Pinpoint the cell where the given text exists, returning its [x, y] midpoint coordinate. 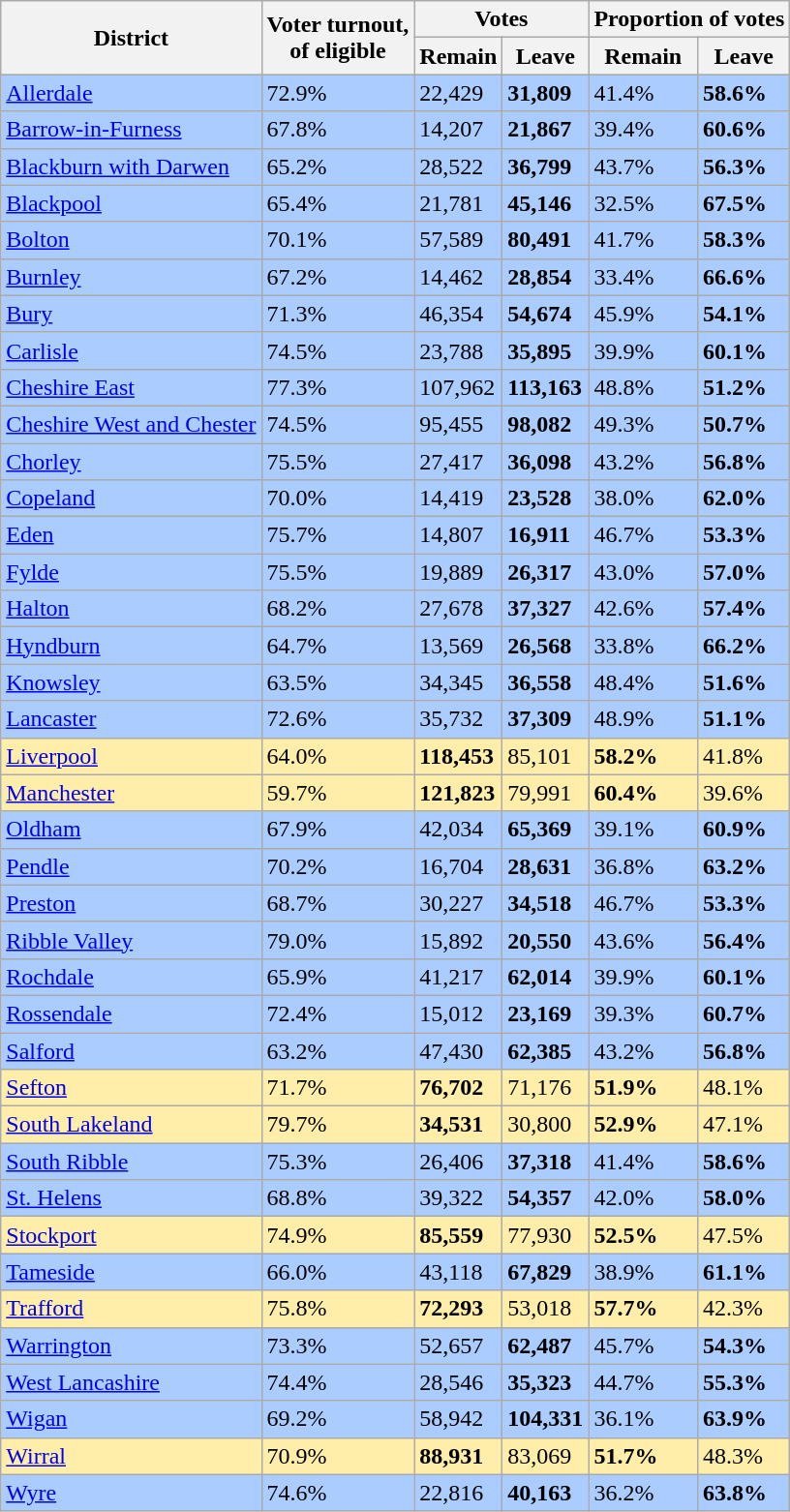
83,069 [546, 1456]
52.5% [643, 1235]
41,217 [459, 977]
Voter turnout,of eligible [338, 38]
39,322 [459, 1198]
St. Helens [132, 1198]
60.7% [744, 1013]
65.4% [338, 203]
36.2% [643, 1493]
Oldham [132, 830]
57.4% [744, 609]
Wigan [132, 1419]
36,799 [546, 166]
23,528 [546, 499]
75.7% [338, 535]
67.2% [338, 277]
22,816 [459, 1493]
35,895 [546, 350]
62.0% [744, 499]
Allerdale [132, 93]
36,098 [546, 462]
76,702 [459, 1088]
59.7% [338, 793]
67,829 [546, 1272]
95,455 [459, 424]
51.2% [744, 387]
34,345 [459, 682]
58.0% [744, 1198]
43.0% [643, 572]
58.3% [744, 240]
39.3% [643, 1013]
Blackpool [132, 203]
42,034 [459, 830]
55.3% [744, 1382]
72.6% [338, 719]
62,014 [546, 977]
71.7% [338, 1088]
Tameside [132, 1272]
41.7% [643, 240]
30,800 [546, 1125]
85,559 [459, 1235]
43,118 [459, 1272]
Carlisle [132, 350]
23,169 [546, 1013]
70.2% [338, 866]
44.7% [643, 1382]
74.9% [338, 1235]
39.4% [643, 130]
68.2% [338, 609]
Lancaster [132, 719]
36,558 [546, 682]
47,430 [459, 1050]
107,962 [459, 387]
Cheshire East [132, 387]
28,546 [459, 1382]
45.7% [643, 1346]
121,823 [459, 793]
Liverpool [132, 756]
67.9% [338, 830]
77,930 [546, 1235]
Blackburn with Darwen [132, 166]
85,101 [546, 756]
Bolton [132, 240]
34,518 [546, 903]
79,991 [546, 793]
66.6% [744, 277]
14,462 [459, 277]
37,327 [546, 609]
58,942 [459, 1419]
26,568 [546, 646]
41.8% [744, 756]
Chorley [132, 462]
Wirral [132, 1456]
Barrow-in-Furness [132, 130]
27,417 [459, 462]
South Lakeland [132, 1125]
33.8% [643, 646]
53,018 [546, 1309]
74.6% [338, 1493]
66.0% [338, 1272]
38.0% [643, 499]
West Lancashire [132, 1382]
98,082 [546, 424]
Bury [132, 314]
48.9% [643, 719]
64.0% [338, 756]
22,429 [459, 93]
Copeland [132, 499]
Warrington [132, 1346]
16,704 [459, 866]
40,163 [546, 1493]
57,589 [459, 240]
Cheshire West and Chester [132, 424]
36.8% [643, 866]
34,531 [459, 1125]
32.5% [643, 203]
58.2% [643, 756]
66.2% [744, 646]
79.0% [338, 940]
Fylde [132, 572]
Salford [132, 1050]
Knowsley [132, 682]
63.8% [744, 1493]
28,854 [546, 277]
60.4% [643, 793]
88,931 [459, 1456]
46,354 [459, 314]
62,487 [546, 1346]
21,867 [546, 130]
21,781 [459, 203]
Proportion of votes [689, 19]
36.1% [643, 1419]
62,385 [546, 1050]
Votes [501, 19]
68.7% [338, 903]
47.1% [744, 1125]
Ribble Valley [132, 940]
51.9% [643, 1088]
73.3% [338, 1346]
48.3% [744, 1456]
Manchester [132, 793]
104,331 [546, 1419]
31,809 [546, 93]
63.5% [338, 682]
26,317 [546, 572]
71.3% [338, 314]
64.7% [338, 646]
51.1% [744, 719]
51.7% [643, 1456]
42.6% [643, 609]
74.4% [338, 1382]
71,176 [546, 1088]
57.7% [643, 1309]
42.3% [744, 1309]
63.9% [744, 1419]
28,631 [546, 866]
Stockport [132, 1235]
79.7% [338, 1125]
56.4% [744, 940]
23,788 [459, 350]
56.3% [744, 166]
48.1% [744, 1088]
14,419 [459, 499]
67.8% [338, 130]
69.2% [338, 1419]
Rossendale [132, 1013]
42.0% [643, 1198]
Hyndburn [132, 646]
South Ribble [132, 1162]
72.4% [338, 1013]
52.9% [643, 1125]
68.8% [338, 1198]
33.4% [643, 277]
Eden [132, 535]
54.3% [744, 1346]
Sefton [132, 1088]
77.3% [338, 387]
60.9% [744, 830]
72,293 [459, 1309]
Preston [132, 903]
47.5% [744, 1235]
45.9% [643, 314]
43.7% [643, 166]
15,892 [459, 940]
65.9% [338, 977]
14,207 [459, 130]
35,323 [546, 1382]
19,889 [459, 572]
30,227 [459, 903]
Rochdale [132, 977]
28,522 [459, 166]
43.6% [643, 940]
Halton [132, 609]
80,491 [546, 240]
38.9% [643, 1272]
39.1% [643, 830]
26,406 [459, 1162]
37,318 [546, 1162]
61.1% [744, 1272]
50.7% [744, 424]
57.0% [744, 572]
75.8% [338, 1309]
Burnley [132, 277]
37,309 [546, 719]
70.9% [338, 1456]
Trafford [132, 1309]
70.0% [338, 499]
16,911 [546, 535]
45,146 [546, 203]
60.6% [744, 130]
118,453 [459, 756]
54,357 [546, 1198]
113,163 [546, 387]
13,569 [459, 646]
65.2% [338, 166]
48.8% [643, 387]
54,674 [546, 314]
67.5% [744, 203]
52,657 [459, 1346]
14,807 [459, 535]
35,732 [459, 719]
39.6% [744, 793]
District [132, 38]
Pendle [132, 866]
27,678 [459, 609]
20,550 [546, 940]
49.3% [643, 424]
15,012 [459, 1013]
72.9% [338, 93]
48.4% [643, 682]
54.1% [744, 314]
65,369 [546, 830]
70.1% [338, 240]
51.6% [744, 682]
75.3% [338, 1162]
Wyre [132, 1493]
